Capture the cell that displays the provided text and extract its [x, y] central coordinate. 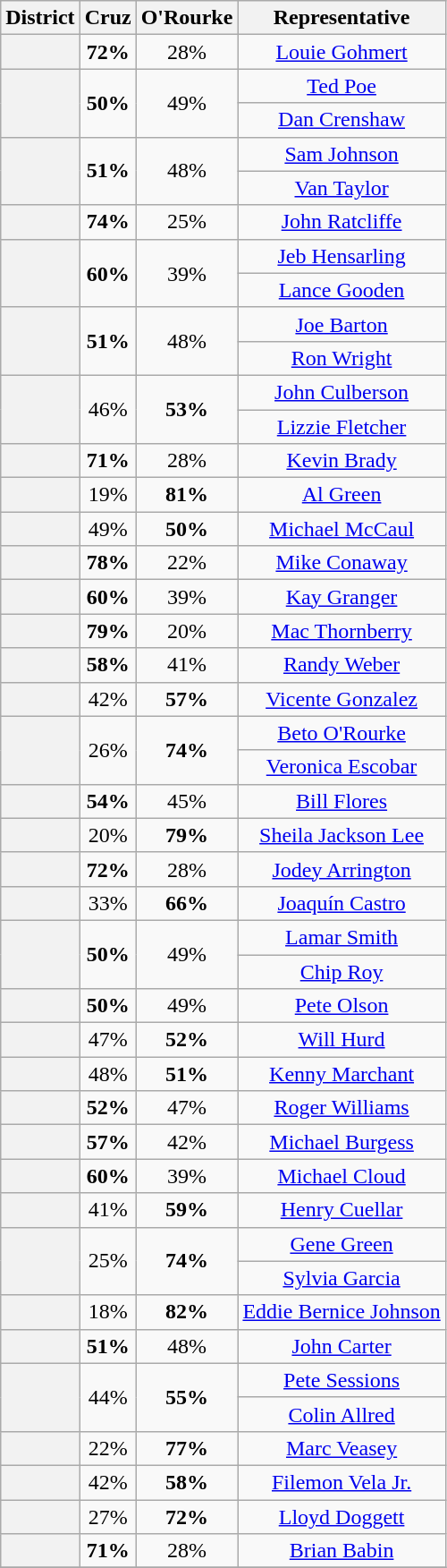
Louie Gohmert [342, 52]
55% [187, 1397]
Jeb Hensarling [342, 256]
Veronica Escobar [342, 767]
Ron Wright [342, 358]
Mac Thornberry [342, 631]
Cruz [107, 18]
Ted Poe [342, 86]
19% [107, 495]
Colin Allred [342, 1414]
Lizzie Fletcher [342, 427]
Bill Flores [342, 801]
O'Rourke [187, 18]
Joe Barton [342, 324]
46% [107, 409]
66% [187, 903]
54% [107, 801]
Randy Weber [342, 665]
Jodey Arrington [342, 869]
Lamar Smith [342, 937]
John Ratcliffe [342, 222]
Mike Conaway [342, 563]
Joaquín Castro [342, 903]
Pete Sessions [342, 1380]
Representative [342, 18]
John Carter [342, 1346]
Dan Crenshaw [342, 120]
John Culberson [342, 392]
27% [107, 1517]
Eddie Bernice Johnson [342, 1312]
Kevin Brady [342, 461]
Michael McCaul [342, 529]
Gene Green [342, 1244]
78% [107, 563]
Sheila Jackson Lee [342, 835]
Kay Granger [342, 597]
81% [187, 495]
Chip Roy [342, 971]
Beto O'Rourke [342, 733]
Lloyd Doggett [342, 1517]
Sylvia Garcia [342, 1278]
Sam Johnson [342, 154]
18% [107, 1312]
Roger Williams [342, 1108]
Brian Babin [342, 1551]
Al Green [342, 495]
Lance Gooden [342, 290]
Michael Cloud [342, 1176]
77% [187, 1448]
Michael Burgess [342, 1142]
Kenny Marchant [342, 1074]
59% [187, 1210]
Henry Cuellar [342, 1210]
Pete Olson [342, 1006]
Vicente Gonzalez [342, 699]
82% [187, 1312]
Will Hurd [342, 1040]
33% [107, 903]
45% [187, 801]
Marc Veasey [342, 1448]
District [40, 18]
53% [187, 409]
Van Taylor [342, 188]
26% [107, 750]
44% [107, 1397]
Filemon Vela Jr. [342, 1482]
